Return the [X, Y] coordinate for the center point of the cell that contains the specified text.  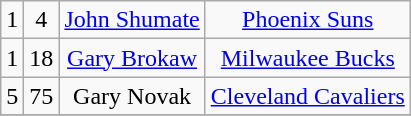
Phoenix Suns [308, 20]
Gary Novak [132, 96]
Milwaukee Bucks [308, 58]
Cleveland Cavaliers [308, 96]
John Shumate [132, 20]
18 [42, 58]
4 [42, 20]
Gary Brokaw [132, 58]
5 [12, 96]
75 [42, 96]
